Capture the cell that displays the provided text and extract its (x, y) central coordinate. 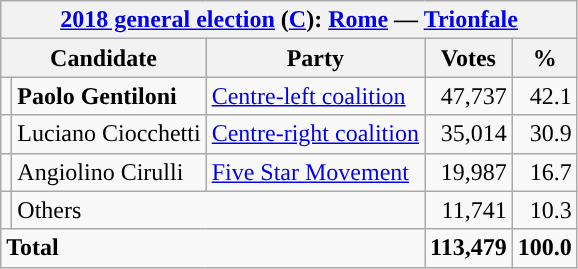
113,479 (468, 248)
Angiolino Cirulli (109, 172)
100.0 (544, 248)
30.9 (544, 134)
2018 general election (C): Rome — Trionfale (290, 20)
Centre-right coalition (315, 134)
42.1 (544, 96)
10.3 (544, 210)
47,737 (468, 96)
Votes (468, 58)
Luciano Ciocchetti (109, 134)
Total (213, 248)
Candidate (104, 58)
11,741 (468, 210)
Party (315, 58)
19,987 (468, 172)
Paolo Gentiloni (109, 96)
Others (218, 210)
% (544, 58)
Five Star Movement (315, 172)
35,014 (468, 134)
16.7 (544, 172)
Centre-left coalition (315, 96)
